Return the (X, Y) coordinate for the center point of the cell that contains the specified text.  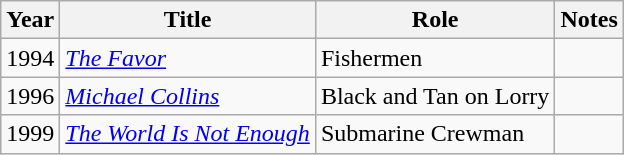
Title (188, 20)
The World Is Not Enough (188, 134)
Notes (589, 20)
Submarine Crewman (435, 134)
The Favor (188, 58)
Black and Tan on Lorry (435, 96)
Role (435, 20)
Year (30, 20)
1994 (30, 58)
1996 (30, 96)
Fishermen (435, 58)
Michael Collins (188, 96)
1999 (30, 134)
